Locate the cell with the specified text and output its [X, Y] center coordinate. 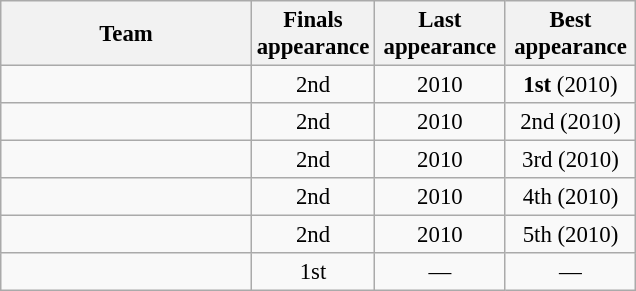
2nd (2010) [570, 122]
Finals appearance [312, 34]
4th (2010) [570, 197]
5th (2010) [570, 235]
Team [126, 34]
1st (2010) [570, 85]
3rd (2010) [570, 160]
Best appearance [570, 34]
Last appearance [440, 34]
